From the cell containing the given text, extract its center point as [x, y] coordinate. 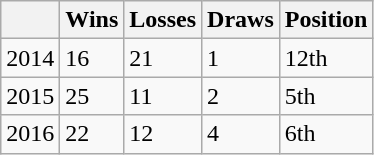
2016 [30, 134]
6th [326, 134]
21 [163, 58]
2 [241, 96]
25 [92, 96]
16 [92, 58]
5th [326, 96]
2015 [30, 96]
Wins [92, 20]
Position [326, 20]
Draws [241, 20]
1 [241, 58]
11 [163, 96]
4 [241, 134]
22 [92, 134]
Losses [163, 20]
2014 [30, 58]
12 [163, 134]
12th [326, 58]
